From the cell containing the given text, extract its center point as [X, Y] coordinate. 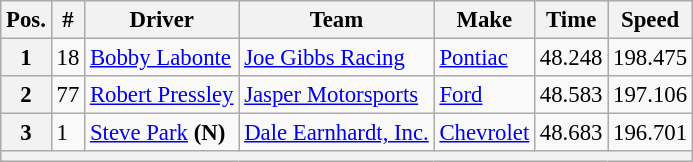
Pos. [26, 20]
2 [26, 95]
196.701 [650, 133]
48.683 [572, 133]
18 [68, 58]
Speed [650, 20]
Joe Gibbs Racing [336, 58]
3 [26, 133]
197.106 [650, 95]
Driver [162, 20]
Jasper Motorsports [336, 95]
Bobby Labonte [162, 58]
Ford [484, 95]
Team [336, 20]
77 [68, 95]
# [68, 20]
198.475 [650, 58]
48.583 [572, 95]
Time [572, 20]
Chevrolet [484, 133]
Dale Earnhardt, Inc. [336, 133]
Pontiac [484, 58]
Make [484, 20]
Steve Park (N) [162, 133]
Robert Pressley [162, 95]
48.248 [572, 58]
